Pinpoint the cell where the given text exists, returning its [x, y] midpoint coordinate. 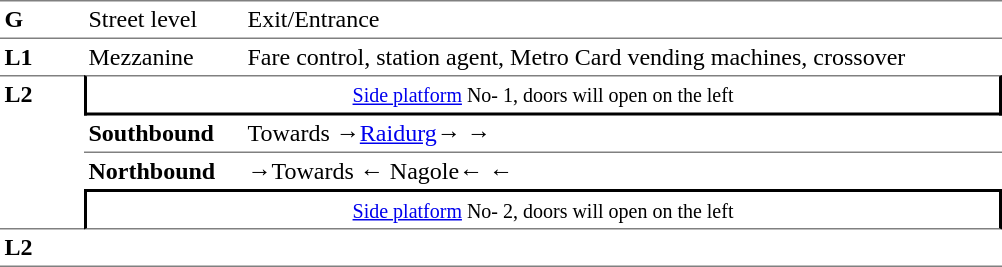
Street level [164, 20]
Fare control, station agent, Metro Card vending machines, crossover [622, 57]
L1 [42, 57]
→Towards ← Nagole← ← [622, 171]
Side platform No- 1, doors will open on the left [543, 95]
Towards →Raidurg→ → [622, 135]
G [42, 20]
Mezzanine [164, 57]
Northbound [164, 171]
Exit/Entrance [622, 20]
Side platform No- 2, doors will open on the left [543, 209]
L2 [42, 152]
Southbound [164, 135]
